Search for the cell housing the specified text and yield its [X, Y] center coordinate. 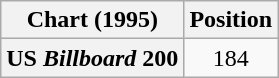
184 [231, 58]
Position [231, 20]
US Billboard 200 [92, 58]
Chart (1995) [92, 20]
